Scan for the cell matching the given text and deliver its (X, Y) coordinate at center. 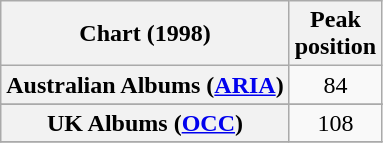
Australian Albums (ARIA) (145, 85)
84 (335, 85)
UK Albums (OCC) (145, 123)
108 (335, 123)
Chart (1998) (145, 34)
Peakposition (335, 34)
